Scan for the cell matching the given text and deliver its (x, y) coordinate at center. 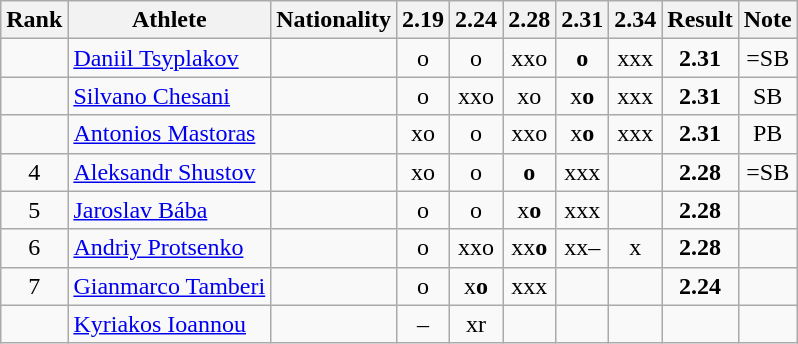
Result (700, 20)
xx– (582, 248)
Antonios Mastoras (170, 134)
Note (768, 20)
Athlete (170, 20)
2.19 (422, 20)
6 (34, 248)
x (636, 248)
Gianmarco Tamberi (170, 286)
PB (768, 134)
SB (768, 96)
5 (34, 210)
– (422, 324)
Kyriakos Ioannou (170, 324)
Aleksandr Shustov (170, 172)
Jaroslav Bába (170, 210)
4 (34, 172)
xr (476, 324)
Silvano Chesani (170, 96)
Nationality (334, 20)
7 (34, 286)
Andriy Protsenko (170, 248)
Rank (34, 20)
Daniil Tsyplakov (170, 58)
2.34 (636, 20)
